From the cell containing the given text, extract its center point as [x, y] coordinate. 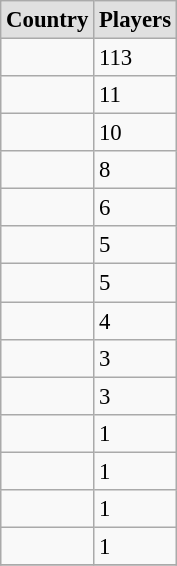
6 [136, 208]
113 [136, 58]
10 [136, 133]
Country [48, 20]
11 [136, 95]
8 [136, 170]
Players [136, 20]
4 [136, 321]
